Detect which cell encompasses the target text, then output its [X, Y] center coordinate. 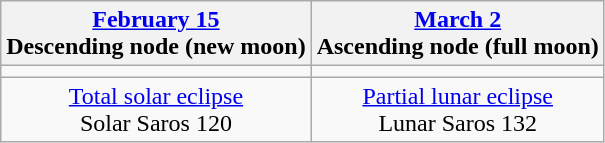
March 2Ascending node (full moon) [458, 34]
February 15Descending node (new moon) [156, 34]
Partial lunar eclipseLunar Saros 132 [458, 110]
Total solar eclipseSolar Saros 120 [156, 110]
